Capture the cell that displays the provided text and extract its (X, Y) central coordinate. 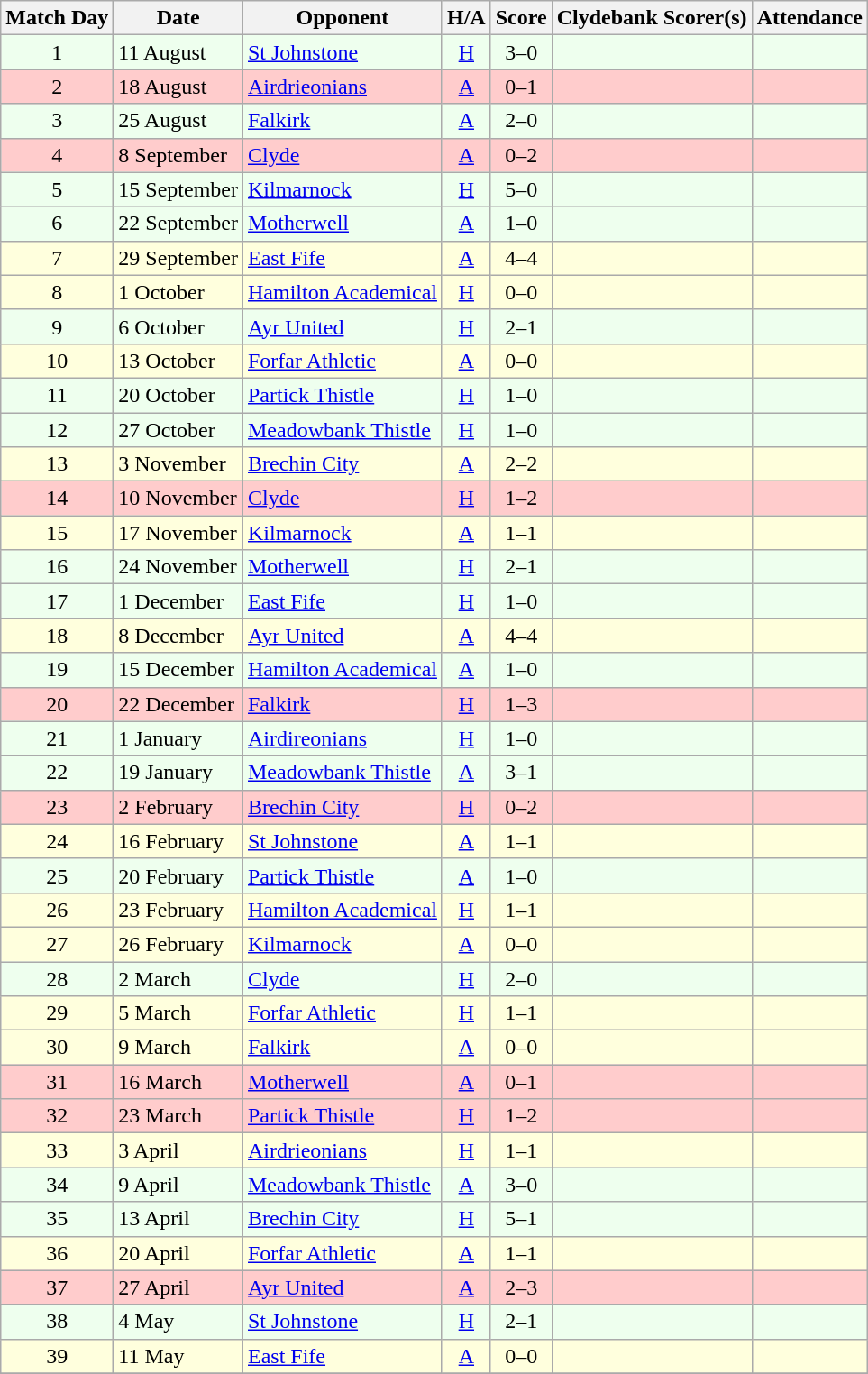
15 September (178, 189)
15 (58, 533)
1–3 (521, 704)
Airdireonians (343, 738)
3 April (178, 1150)
29 (58, 1013)
19 January (178, 773)
2–3 (521, 1287)
16 March (178, 1082)
20 (58, 704)
8 (58, 292)
24 (58, 841)
22 September (178, 224)
30 (58, 1048)
Opponent (343, 18)
35 (58, 1219)
9 (58, 326)
33 (58, 1150)
18 August (178, 87)
3–1 (521, 773)
Attendance (809, 18)
13 October (178, 361)
2 (58, 87)
23 March (178, 1116)
2 March (178, 978)
1 December (178, 601)
38 (58, 1322)
26 (58, 910)
16 February (178, 841)
9 April (178, 1185)
17 November (178, 533)
5 March (178, 1013)
8 September (178, 155)
11 May (178, 1356)
27 (58, 944)
27 April (178, 1287)
2 February (178, 807)
Date (178, 18)
11 August (178, 52)
4 May (178, 1322)
13 (58, 464)
19 (58, 670)
28 (58, 978)
5 (58, 189)
12 (58, 430)
16 (58, 567)
25 August (178, 121)
39 (58, 1356)
15 December (178, 670)
22 December (178, 704)
7 (58, 258)
20 April (178, 1253)
3 (58, 121)
10 (58, 361)
Match Day (58, 18)
1 January (178, 738)
10 November (178, 499)
31 (58, 1082)
34 (58, 1185)
3 November (178, 464)
H/A (466, 18)
9 March (178, 1048)
36 (58, 1253)
6 October (178, 326)
23 February (178, 910)
32 (58, 1116)
2–2 (521, 464)
26 February (178, 944)
22 (58, 773)
8 December (178, 636)
29 September (178, 258)
4 (58, 155)
17 (58, 601)
1 (58, 52)
Score (521, 18)
5–1 (521, 1219)
6 (58, 224)
5–0 (521, 189)
Clydebank Scorer(s) (652, 18)
20 February (178, 875)
37 (58, 1287)
13 April (178, 1219)
18 (58, 636)
20 October (178, 395)
25 (58, 875)
11 (58, 395)
27 October (178, 430)
24 November (178, 567)
1 October (178, 292)
21 (58, 738)
23 (58, 807)
14 (58, 499)
